Provide the (X, Y) coordinate of the cell's center where the given text is located.  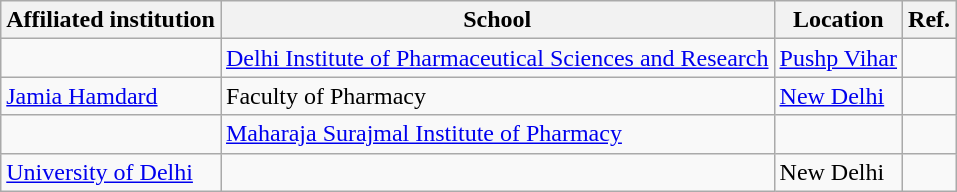
Affiliated institution (111, 20)
Delhi Institute of Pharmaceutical Sciences and Research (497, 58)
Jamia Hamdard (111, 96)
Maharaja Surajmal Institute of Pharmacy (497, 134)
Ref. (930, 20)
Location (838, 20)
University of Delhi (111, 172)
Pushp Vihar (838, 58)
Faculty of Pharmacy (497, 96)
School (497, 20)
